For the text-containing cell, return its midpoint in [x, y] coordinate format. 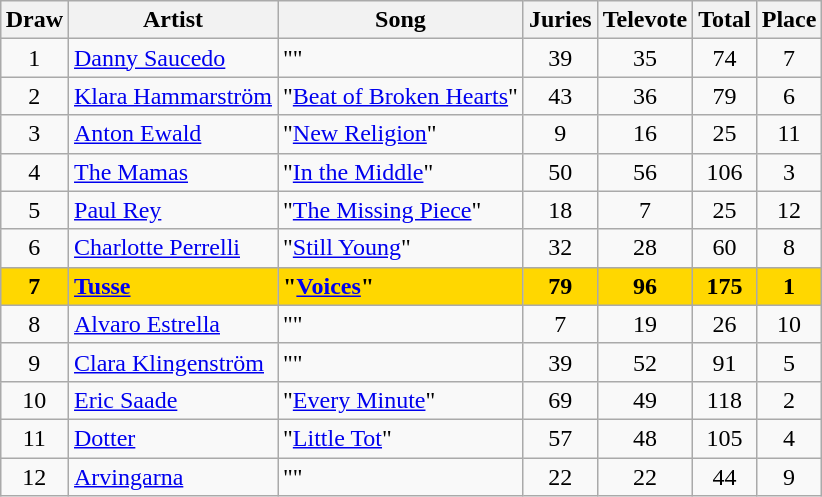
Arvingarna [174, 477]
Paul Rey [174, 210]
Danny Saucedo [174, 58]
49 [644, 400]
52 [644, 362]
118 [725, 400]
Anton Ewald [174, 134]
Tusse [174, 286]
69 [560, 400]
43 [560, 96]
"The Missing Piece" [401, 210]
Juries [560, 20]
91 [725, 362]
105 [725, 438]
175 [725, 286]
44 [725, 477]
56 [644, 172]
"Still Young" [401, 248]
Charlotte Perrelli [174, 248]
26 [725, 324]
Song [401, 20]
16 [644, 134]
The Mamas [174, 172]
106 [725, 172]
Artist [174, 20]
Eric Saade [174, 400]
Place [789, 20]
Televote [644, 20]
60 [725, 248]
Alvaro Estrella [174, 324]
"Beat of Broken Hearts" [401, 96]
Draw [34, 20]
50 [560, 172]
Total [725, 20]
35 [644, 58]
Klara Hammarström [174, 96]
"Every Minute" [401, 400]
"Voices" [401, 286]
"New Religion" [401, 134]
74 [725, 58]
96 [644, 286]
18 [560, 210]
48 [644, 438]
57 [560, 438]
"Little Tot" [401, 438]
"In the Middle" [401, 172]
19 [644, 324]
Dotter [174, 438]
Clara Klingenström [174, 362]
32 [560, 248]
36 [644, 96]
28 [644, 248]
